Search for the cell housing the specified text and yield its [x, y] center coordinate. 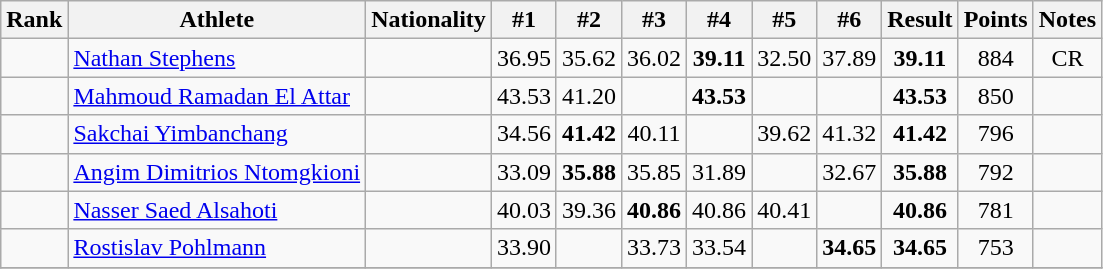
32.67 [850, 172]
40.41 [784, 210]
Athlete [217, 20]
34.56 [524, 134]
Rostislav Pohlmann [217, 248]
36.02 [654, 58]
884 [996, 58]
32.50 [784, 58]
Result [920, 20]
33.54 [720, 248]
Notes [1067, 20]
#4 [720, 20]
33.09 [524, 172]
31.89 [720, 172]
#2 [588, 20]
781 [996, 210]
#6 [850, 20]
792 [996, 172]
#3 [654, 20]
796 [996, 134]
35.62 [588, 58]
33.73 [654, 248]
Nathan Stephens [217, 58]
CR [1067, 58]
35.85 [654, 172]
Rank [34, 20]
41.20 [588, 96]
Nasser Saed Alsahoti [217, 210]
Points [996, 20]
850 [996, 96]
Mahmoud Ramadan El Attar [217, 96]
#5 [784, 20]
39.36 [588, 210]
Angim Dimitrios Ntomgkioni [217, 172]
36.95 [524, 58]
#1 [524, 20]
40.03 [524, 210]
41.32 [850, 134]
Nationality [429, 20]
33.90 [524, 248]
39.62 [784, 134]
40.11 [654, 134]
Sakchai Yimbanchang [217, 134]
37.89 [850, 58]
753 [996, 248]
